Locate the cell with the specified text and output its [x, y] center coordinate. 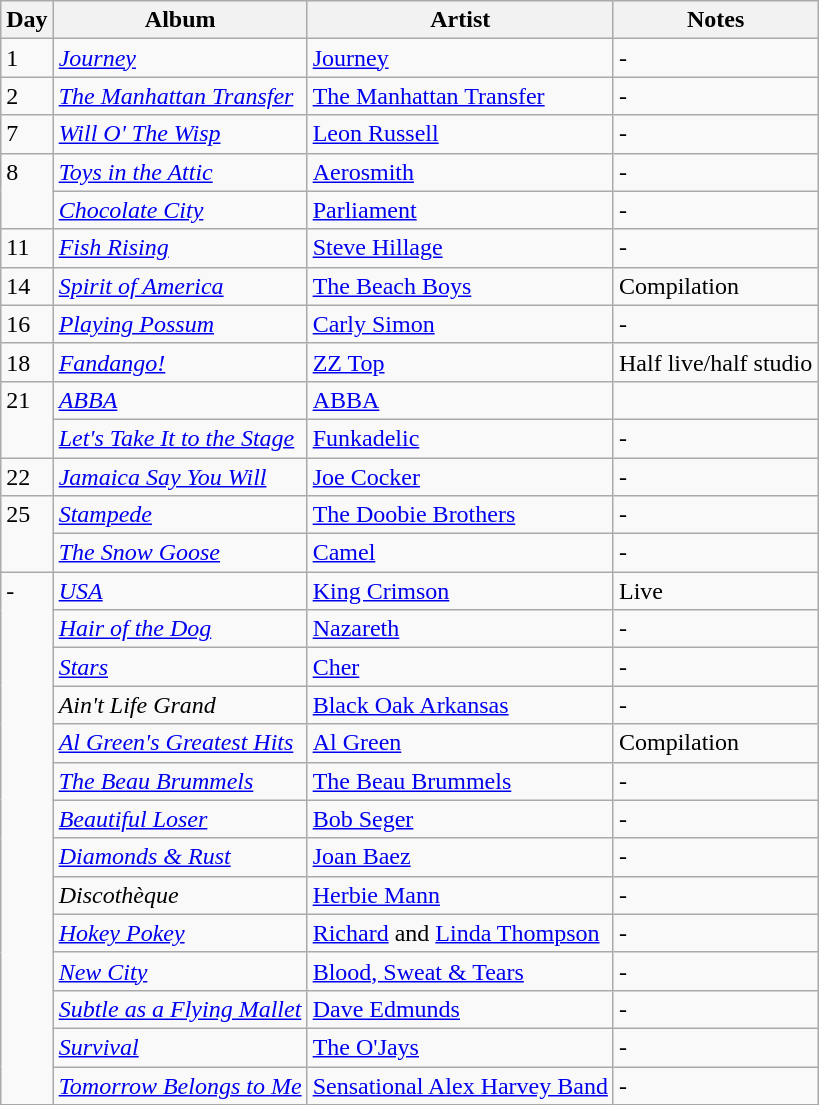
Black Oak Arkansas [460, 705]
USA [180, 591]
Al Green's Greatest Hits [180, 743]
King Crimson [460, 591]
The Doobie Brothers [460, 515]
ZZ Top [460, 362]
Aerosmith [460, 172]
7 [27, 134]
Al Green [460, 743]
Beautiful Loser [180, 819]
The Beach Boys [460, 286]
Herbie Mann [460, 895]
Day [27, 20]
Nazareth [460, 629]
Parliament [460, 210]
Half live/half studio [715, 362]
Tomorrow Belongs to Me [180, 1085]
The O'Jays [460, 1047]
Cher [460, 667]
2 [27, 96]
Joe Cocker [460, 477]
Notes [715, 20]
16 [27, 324]
Stampede [180, 515]
Let's Take It to the Stage [180, 438]
Live [715, 591]
8 [27, 191]
Stars [180, 667]
Steve Hillage [460, 248]
Hair of the Dog [180, 629]
Richard and Linda Thompson [460, 933]
Diamonds & Rust [180, 857]
Spirit of America [180, 286]
Artist [460, 20]
Ain't Life Grand [180, 705]
21 [27, 419]
Survival [180, 1047]
Jamaica Say You Will [180, 477]
Toys in the Attic [180, 172]
25 [27, 534]
Dave Edmunds [460, 1009]
Fish Rising [180, 248]
Will O' The Wisp [180, 134]
Blood, Sweat & Tears [460, 971]
11 [27, 248]
Carly Simon [460, 324]
1 [27, 58]
14 [27, 286]
The Snow Goose [180, 553]
New City [180, 971]
18 [27, 362]
Subtle as a Flying Mallet [180, 1009]
Leon Russell [460, 134]
Album [180, 20]
Joan Baez [460, 857]
Playing Possum [180, 324]
Discothèque [180, 895]
Funkadelic [460, 438]
Chocolate City [180, 210]
Camel [460, 553]
Hokey Pokey [180, 933]
Bob Seger [460, 819]
22 [27, 477]
Sensational Alex Harvey Band [460, 1085]
Fandango! [180, 362]
